Return [X, Y] of the center of cell containing provided text 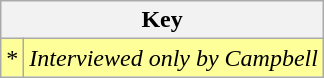
Key [162, 20]
* [12, 58]
Interviewed only by Campbell [174, 58]
